For the text-containing cell, return its midpoint in (X, Y) coordinate format. 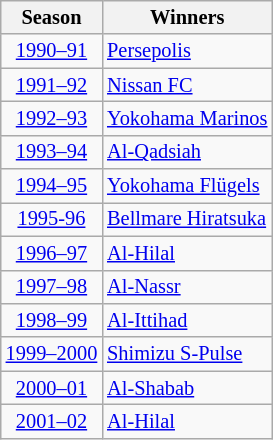
1993–94 (52, 152)
1991–92 (52, 85)
Season (52, 17)
1990–91 (52, 51)
Bellmare Hiratsuka (187, 219)
1994–95 (52, 186)
Al-Ittihad (187, 320)
1997–98 (52, 287)
1992–93 (52, 118)
2000–01 (52, 388)
Winners (187, 17)
Al-Shabab (187, 388)
2001–02 (52, 421)
Yokohama Flügels (187, 186)
1998–99 (52, 320)
Nissan FC (187, 85)
Shimizu S-Pulse (187, 354)
1995-96 (52, 219)
Persepolis (187, 51)
Al-Qadsiah (187, 152)
Yokohama Marinos (187, 118)
1996–97 (52, 253)
1999–2000 (52, 354)
Al-Nassr (187, 287)
